Determine the (x, y) coordinate at the center of the cell enclosing the given text.  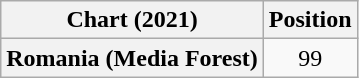
99 (310, 58)
Romania (Media Forest) (132, 58)
Chart (2021) (132, 20)
Position (310, 20)
